Pinpoint the cell where the given text exists, returning its (X, Y) midpoint coordinate. 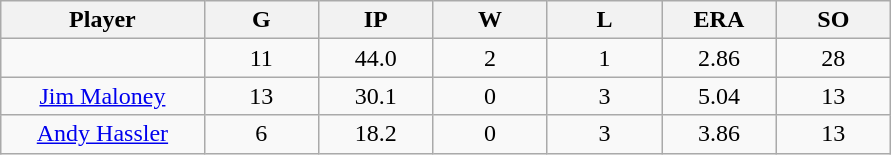
SO (834, 20)
IP (376, 20)
28 (834, 58)
2.86 (719, 58)
11 (261, 58)
Player (102, 20)
5.04 (719, 96)
2 (490, 58)
1 (604, 58)
Andy Hassler (102, 134)
30.1 (376, 96)
W (490, 20)
ERA (719, 20)
G (261, 20)
3.86 (719, 134)
18.2 (376, 134)
Jim Maloney (102, 96)
6 (261, 134)
44.0 (376, 58)
L (604, 20)
